Provide the (x, y) coordinate of the cell's center where the given text is located.  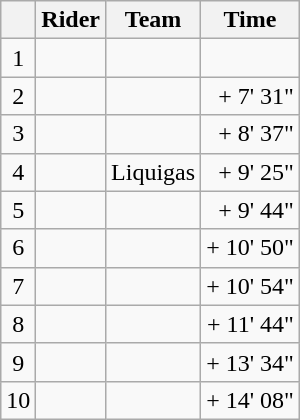
10 (18, 400)
9 (18, 362)
Liquigas (154, 172)
Rider (71, 20)
4 (18, 172)
3 (18, 134)
+ 14' 08" (250, 400)
1 (18, 58)
+ 11' 44" (250, 324)
7 (18, 286)
+ 10' 50" (250, 248)
+ 9' 44" (250, 210)
+ 10' 54" (250, 286)
Time (250, 20)
Team (154, 20)
+ 13' 34" (250, 362)
+ 9' 25" (250, 172)
+ 7' 31" (250, 96)
8 (18, 324)
6 (18, 248)
2 (18, 96)
5 (18, 210)
+ 8' 37" (250, 134)
